For the text-containing cell, return its midpoint in (x, y) coordinate format. 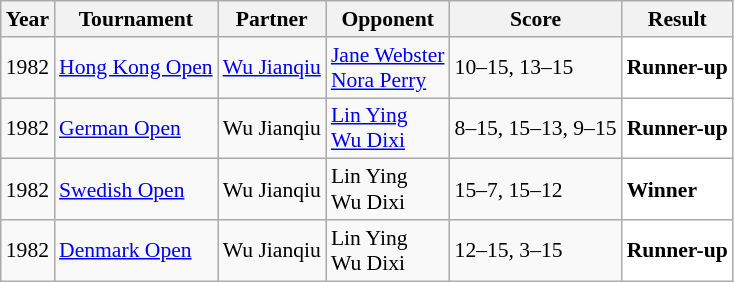
12–15, 3–15 (536, 250)
Year (28, 19)
Jane Webster Nora Perry (388, 68)
Partner (272, 19)
15–7, 15–12 (536, 190)
German Open (136, 128)
Opponent (388, 19)
10–15, 13–15 (536, 68)
Tournament (136, 19)
Swedish Open (136, 190)
Result (678, 19)
Hong Kong Open (136, 68)
8–15, 15–13, 9–15 (536, 128)
Winner (678, 190)
Score (536, 19)
Denmark Open (136, 250)
